Return the [x, y] coordinate for the center point of the cell that contains the specified text.  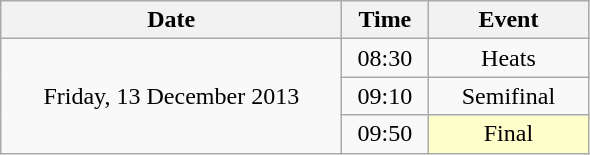
Event [508, 20]
Date [172, 20]
09:50 [385, 134]
09:10 [385, 96]
Final [508, 134]
08:30 [385, 58]
Heats [508, 58]
Time [385, 20]
Friday, 13 December 2013 [172, 96]
Semifinal [508, 96]
